From the cell containing the given text, extract its center point as (x, y) coordinate. 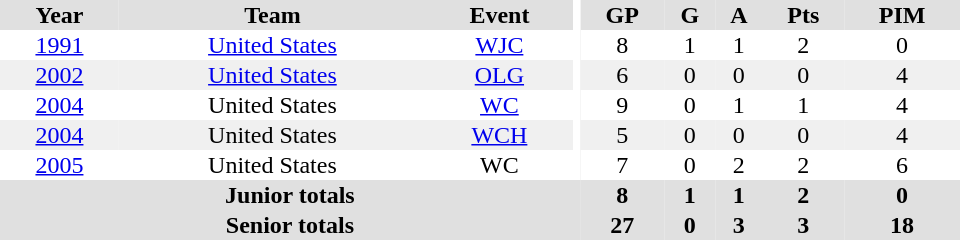
WCH (500, 135)
Junior totals (290, 195)
2002 (60, 75)
G (690, 15)
OLG (500, 75)
27 (622, 225)
Pts (804, 15)
WJC (500, 45)
Senior totals (290, 225)
1991 (60, 45)
A (738, 15)
PIM (902, 15)
2005 (60, 165)
GP (622, 15)
7 (622, 165)
Event (500, 15)
Year (60, 15)
9 (622, 105)
18 (902, 225)
Team (272, 15)
5 (622, 135)
